Find where the given text appears and provide that cell's center as (x, y) coordinate. 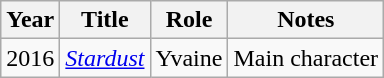
Year (30, 20)
Main character (306, 58)
2016 (30, 58)
Stardust (105, 58)
Title (105, 20)
Notes (306, 20)
Yvaine (189, 58)
Role (189, 20)
